Output the (X, Y) coordinate of the center of the cell containing the given text.  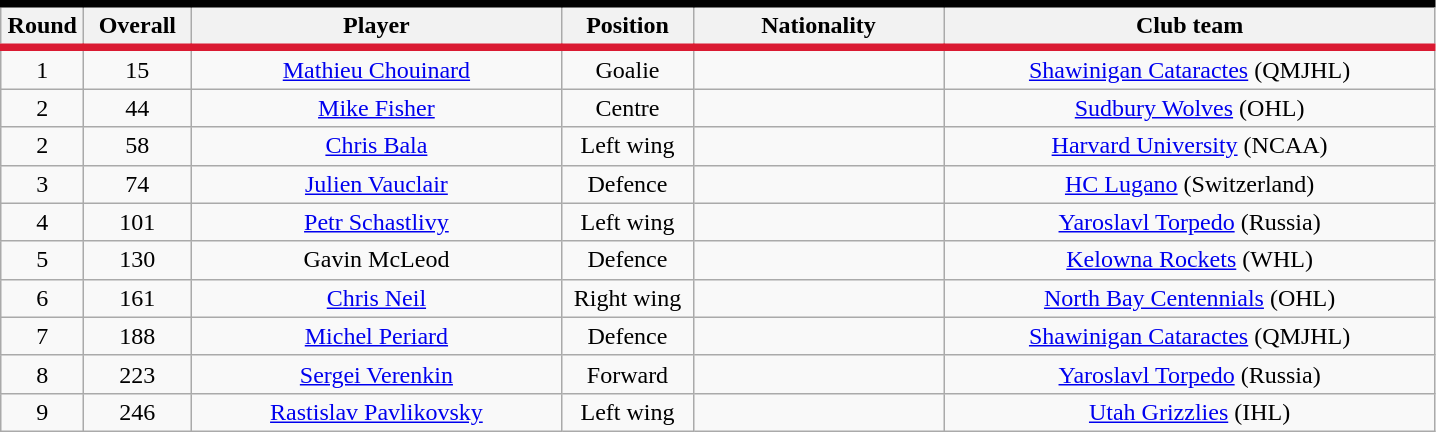
Mathieu Chouinard (376, 68)
161 (138, 298)
Player (376, 26)
246 (138, 412)
Right wing (628, 298)
Sudbury Wolves (OHL) (1190, 108)
Round (42, 26)
Harvard University (NCAA) (1190, 146)
130 (138, 260)
Nationality (818, 26)
Petr Schastlivy (376, 222)
74 (138, 184)
8 (42, 374)
58 (138, 146)
North Bay Centennials (OHL) (1190, 298)
7 (42, 336)
1 (42, 68)
Gavin McLeod (376, 260)
44 (138, 108)
188 (138, 336)
Overall (138, 26)
101 (138, 222)
Sergei Verenkin (376, 374)
Position (628, 26)
Michel Periard (376, 336)
6 (42, 298)
Forward (628, 374)
15 (138, 68)
Chris Neil (376, 298)
Kelowna Rockets (WHL) (1190, 260)
Julien Vauclair (376, 184)
5 (42, 260)
9 (42, 412)
Chris Bala (376, 146)
Utah Grizzlies (IHL) (1190, 412)
223 (138, 374)
HC Lugano (Switzerland) (1190, 184)
4 (42, 222)
Club team (1190, 26)
Rastislav Pavlikovsky (376, 412)
Centre (628, 108)
3 (42, 184)
Goalie (628, 68)
Mike Fisher (376, 108)
